Detect which cell encompasses the target text, then output its (x, y) center coordinate. 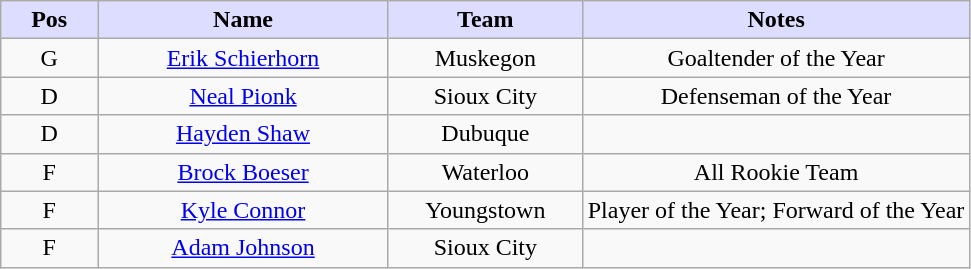
Youngstown (485, 210)
Defenseman of the Year (776, 96)
Team (485, 20)
Notes (776, 20)
G (50, 58)
Pos (50, 20)
All Rookie Team (776, 172)
Dubuque (485, 134)
Muskegon (485, 58)
Adam Johnson (244, 248)
Erik Schierhorn (244, 58)
Name (244, 20)
Goaltender of the Year (776, 58)
Waterloo (485, 172)
Brock Boeser (244, 172)
Neal Pionk (244, 96)
Kyle Connor (244, 210)
Hayden Shaw (244, 134)
Player of the Year; Forward of the Year (776, 210)
